For the text-containing cell, return its midpoint in (x, y) coordinate format. 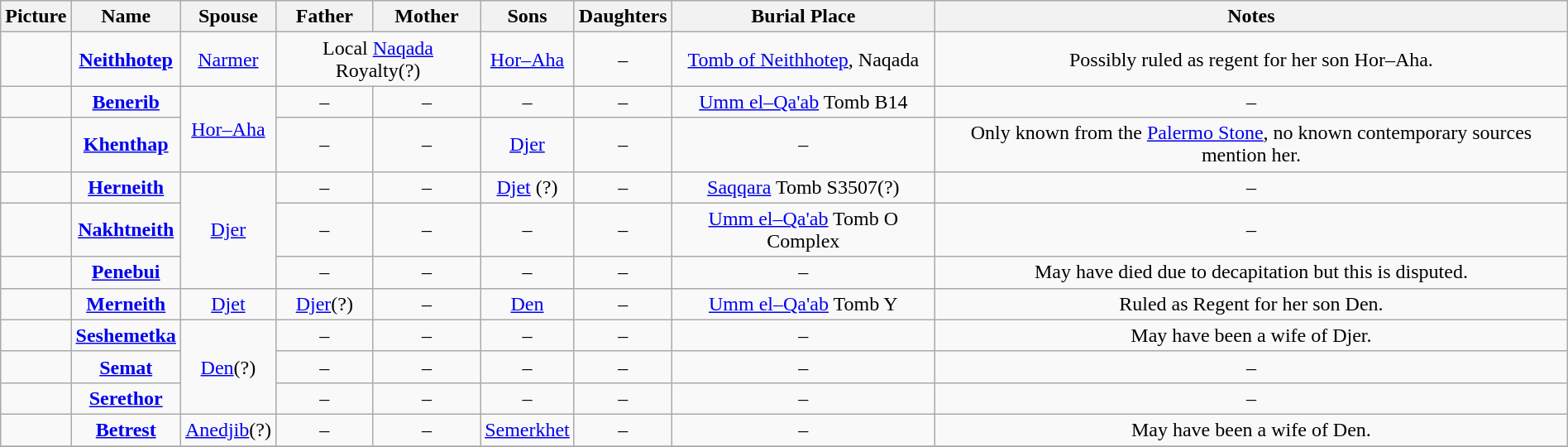
Penebui (126, 272)
Den (528, 304)
Semerkhet (528, 430)
Umm el–Qa'ab Tomb B14 (804, 102)
Name (126, 17)
Den(?) (228, 367)
Khenthap (126, 144)
Saqqara Tomb S3507(?) (804, 187)
Only known from the Palermo Stone, no known contemporary sources mention her. (1252, 144)
Seshemetka (126, 335)
Anedjib(?) (228, 430)
Umm el–Qa'ab Tomb O Complex (804, 230)
Local Naqada Royalty(?) (377, 60)
Burial Place (804, 17)
Djet (?) (528, 187)
May have been a wife of Den. (1252, 430)
Serethor (126, 398)
Ruled as Regent for her son Den. (1252, 304)
Sons (528, 17)
Narmer (228, 60)
Neithhotep (126, 60)
Picture (36, 17)
Possibly ruled as regent for her son Hor–Aha. (1252, 60)
May have died due to decapitation but this is disputed. (1252, 272)
Daughters (623, 17)
Nakhtneith (126, 230)
Tomb of Neithhotep, Naqada (804, 60)
Semat (126, 367)
Benerib (126, 102)
Father (324, 17)
Herneith (126, 187)
Mother (427, 17)
Djet (228, 304)
Merneith (126, 304)
Spouse (228, 17)
Notes (1252, 17)
Betrest (126, 430)
Umm el–Qa'ab Tomb Y (804, 304)
Djer(?) (324, 304)
May have been a wife of Djer. (1252, 335)
